Capture the cell that displays the provided text and extract its (X, Y) central coordinate. 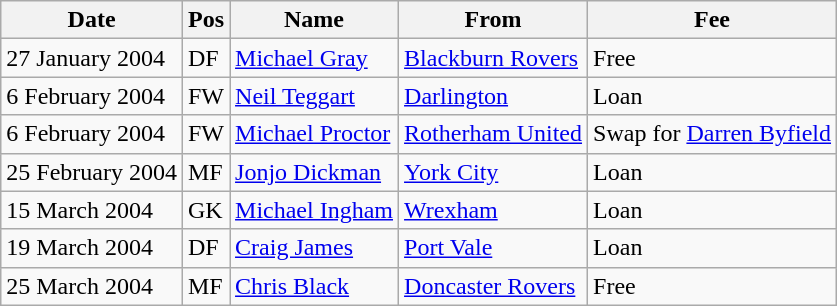
Fee (712, 20)
GK (206, 210)
Pos (206, 20)
Michael Gray (314, 58)
From (494, 20)
27 January 2004 (92, 58)
19 March 2004 (92, 248)
Wrexham (494, 210)
York City (494, 172)
Blackburn Rovers (494, 58)
Chris Black (314, 286)
15 March 2004 (92, 210)
Michael Proctor (314, 134)
Darlington (494, 96)
Date (92, 20)
Name (314, 20)
Michael Ingham (314, 210)
Rotherham United (494, 134)
Port Vale (494, 248)
Jonjo Dickman (314, 172)
25 February 2004 (92, 172)
Doncaster Rovers (494, 286)
Neil Teggart (314, 96)
25 March 2004 (92, 286)
Swap for Darren Byfield (712, 134)
Craig James (314, 248)
